Output the (x, y) coordinate of the center of the cell containing the given text.  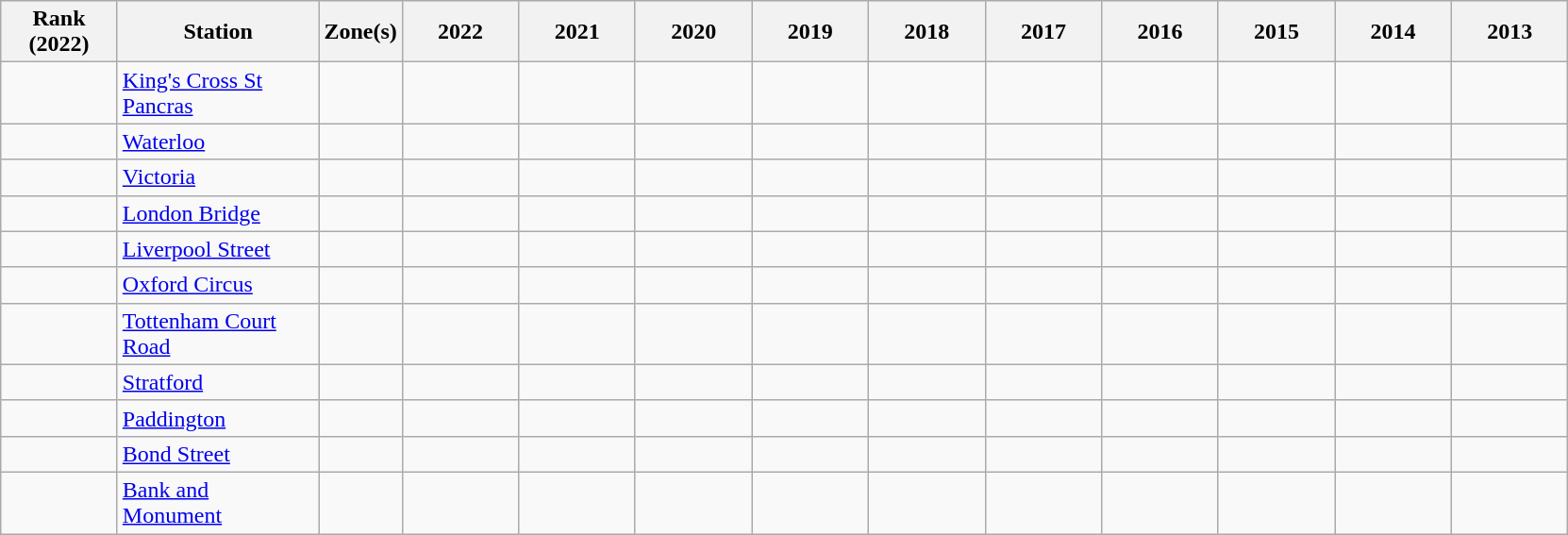
Bond Street (218, 454)
Rank (2022) (59, 32)
Liverpool Street (218, 249)
King's Cross St Pancras (218, 92)
Zone(s) (360, 32)
2014 (1393, 32)
2013 (1510, 32)
2015 (1276, 32)
Paddington (218, 418)
Bank and Monument (218, 502)
2017 (1043, 32)
Station (218, 32)
Victoria (218, 177)
2018 (927, 32)
London Bridge (218, 213)
2019 (810, 32)
2016 (1160, 32)
Waterloo (218, 142)
2020 (693, 32)
Stratford (218, 382)
Oxford Circus (218, 285)
2021 (577, 32)
Tottenham Court Road (218, 334)
2022 (460, 32)
